Pinpoint the cell where the given text exists, returning its [x, y] midpoint coordinate. 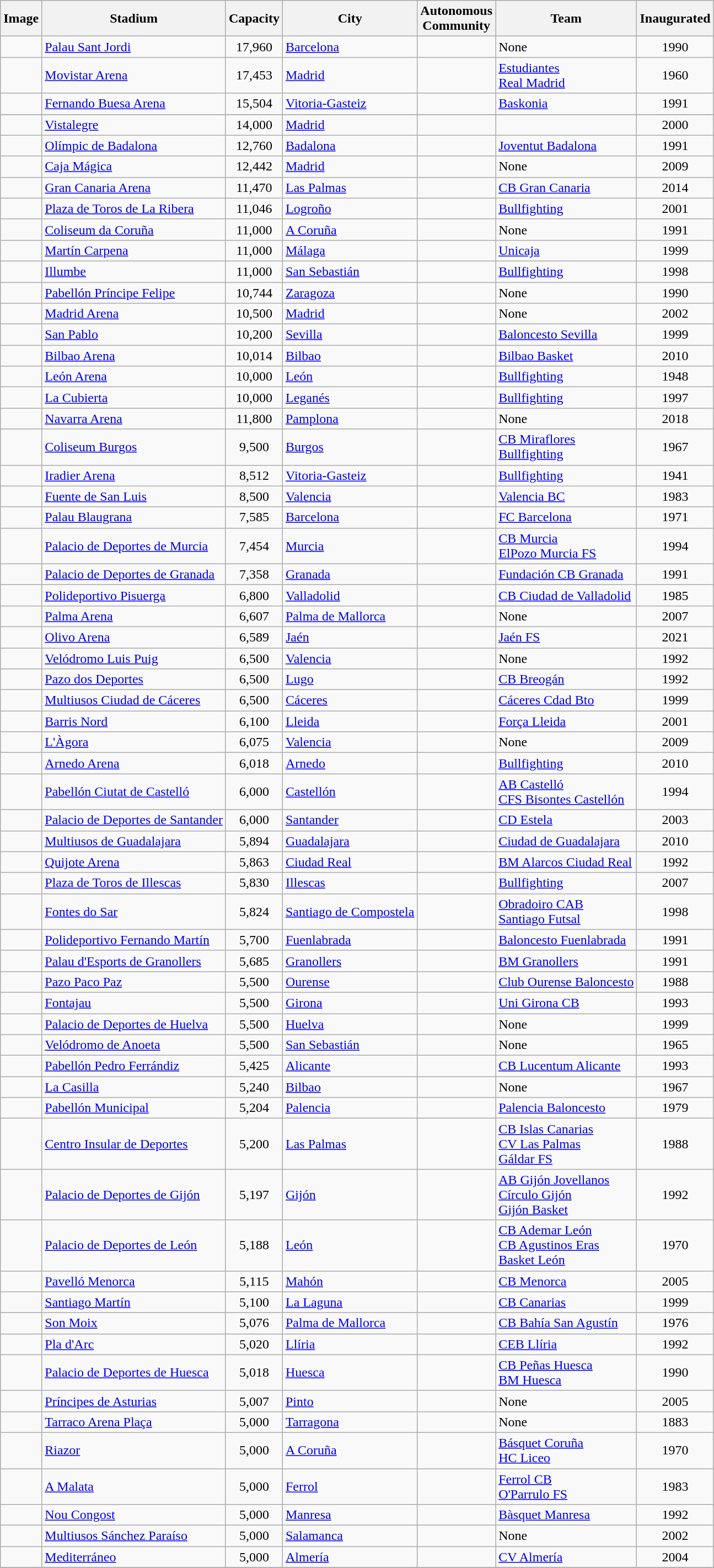
Ciudad Real [350, 862]
CB Breogán [566, 679]
Pavelló Menorca [134, 1281]
Pamplona [350, 419]
5,685 [254, 961]
Pabellón Ciutat de Castelló [134, 792]
Martín Carpena [134, 250]
Olímpic de Badalona [134, 146]
Murcia [350, 546]
11,470 [254, 188]
17,453 [254, 75]
Girona [350, 1003]
15,504 [254, 104]
1976 [675, 1323]
Santiago de Compostela [350, 911]
1941 [675, 475]
1883 [675, 1422]
2021 [675, 637]
Jaén [350, 637]
Arnedo [350, 763]
Palacio de Deportes de Huesca [134, 1372]
Navarra Arena [134, 419]
Lleida [350, 721]
Fontajau [134, 1003]
Pabellón Príncipe Felipe [134, 293]
CB Peñas HuescaBM Huesca [566, 1372]
Palacio de Deportes de Murcia [134, 546]
FC Barcelona [566, 517]
Bilbao Arena [134, 356]
Movistar Arena [134, 75]
L'Àgora [134, 742]
Riazor [134, 1451]
Huesca [350, 1372]
Zaragoza [350, 293]
Ferrol CBO'Parrulo FS [566, 1486]
Ferrol [350, 1486]
1979 [675, 1108]
A Malata [134, 1486]
Palencia Baloncesto [566, 1108]
Multiusos de Guadalajara [134, 841]
AutonomousCommunity [457, 19]
1997 [675, 398]
Arnedo Arena [134, 763]
5,863 [254, 862]
Pinto [350, 1401]
1960 [675, 75]
Plaza de Toros de La Ribera [134, 208]
5,204 [254, 1108]
CB Gran Canaria [566, 188]
5,240 [254, 1087]
Pabellón Pedro Ferrándiz [134, 1066]
Barris Nord [134, 721]
5,020 [254, 1344]
6,607 [254, 616]
Leganés [350, 398]
17,960 [254, 47]
Velódromo de Anoeta [134, 1045]
EstudiantesReal Madrid [566, 75]
Pabellón Municipal [134, 1108]
Tarragona [350, 1422]
CB MirafloresBullfighting [566, 447]
Multiusos Sánchez Paraíso [134, 1536]
Image [21, 19]
Coliseum da Coruña [134, 229]
7,358 [254, 574]
Joventut Badalona [566, 146]
Stadium [134, 19]
2018 [675, 419]
Velódromo Luis Puig [134, 658]
10,744 [254, 293]
2014 [675, 188]
Palacio de Deportes de Granada [134, 574]
6,075 [254, 742]
5,894 [254, 841]
CB Ciudad de Valladolid [566, 595]
Gran Canaria Arena [134, 188]
9,500 [254, 447]
Santiago Martín [134, 1302]
Castellón [350, 792]
Granada [350, 574]
5,197 [254, 1195]
BM Alarcos Ciudad Real [566, 862]
Palma Arena [134, 616]
Obradoiro CABSantiago Futsal [566, 911]
Olivo Arena [134, 637]
Unicaja [566, 250]
Burgos [350, 447]
CB Bahía San Agustín [566, 1323]
Palencia [350, 1108]
CB Ademar LeónCB Agustinos ErasBasket León [566, 1245]
CB Menorca [566, 1281]
Huelva [350, 1024]
CV Almería [566, 1557]
Força Lleida [566, 721]
1965 [675, 1045]
5,425 [254, 1066]
Mediterráneo [134, 1557]
5,100 [254, 1302]
Palau d'Esports de Granollers [134, 961]
Valencia BC [566, 496]
Illumbe [134, 271]
7,454 [254, 546]
Mahón [350, 1281]
2004 [675, 1557]
Palau Blaugrana [134, 517]
La Cubierta [134, 398]
Fernando Buesa Arena [134, 104]
Ourense [350, 982]
5,200 [254, 1144]
5,830 [254, 883]
Badalona [350, 146]
5,018 [254, 1372]
2000 [675, 125]
AB Gijón JovellanosCírculo GijónGijón Basket [566, 1195]
8,500 [254, 496]
Caja Mágica [134, 167]
10,200 [254, 335]
7,585 [254, 517]
Coliseum Burgos [134, 447]
5,188 [254, 1245]
Pazo Paco Paz [134, 982]
City [350, 19]
Fundación CB Granada [566, 574]
10,014 [254, 356]
Plaza de Toros de Illescas [134, 883]
La Laguna [350, 1302]
Logroño [350, 208]
12,760 [254, 146]
Málaga [350, 250]
Pazo dos Deportes [134, 679]
San Pablo [134, 335]
CB Islas CanariasCV Las PalmasGáldar FS [566, 1144]
Pla d'Arc [134, 1344]
CB Canarias [566, 1302]
Cáceres Cdad Bto [566, 700]
Baloncesto Sevilla [566, 335]
Tarraco Arena Plaça [134, 1422]
Santander [350, 820]
14,000 [254, 125]
Manresa [350, 1515]
6,589 [254, 637]
Team [566, 19]
Salamanca [350, 1536]
Centro Insular de Deportes [134, 1144]
5,007 [254, 1401]
Palacio de Deportes de León [134, 1245]
Sevilla [350, 335]
Uni Girona CB [566, 1003]
Almería [350, 1557]
Valladolid [350, 595]
Quijote Arena [134, 862]
Básquet CoruñaHC Liceo [566, 1451]
Bilbao Basket [566, 356]
Palacio de Deportes de Gijón [134, 1195]
BM Granollers [566, 961]
CB MurciaElPozo Murcia FS [566, 546]
Capacity [254, 19]
Nou Congost [134, 1515]
Inaugurated [675, 19]
León Arena [134, 377]
CB Lucentum Alicante [566, 1066]
Gijón [350, 1195]
Illescas [350, 883]
CEB Llíria [566, 1344]
Polideportivo Pisuerga [134, 595]
2003 [675, 820]
Palacio de Deportes de Santander [134, 820]
Fuente de San Luis [134, 496]
Jaén FS [566, 637]
6,100 [254, 721]
Baloncesto Fuenlabrada [566, 940]
Baskonia [566, 104]
11,046 [254, 208]
Lugo [350, 679]
Palacio de Deportes de Huelva [134, 1024]
Granollers [350, 961]
Fuenlabrada [350, 940]
Madrid Arena [134, 314]
Guadalajara [350, 841]
La Casilla [134, 1087]
5,076 [254, 1323]
Cáceres [350, 700]
Vistalegre [134, 125]
12,442 [254, 167]
6,018 [254, 763]
CD Estela [566, 820]
Palau Sant Jordi [134, 47]
Alicante [350, 1066]
11,800 [254, 419]
Príncipes de Asturias [134, 1401]
5,824 [254, 911]
Multiusos Ciudad de Cáceres [134, 700]
6,800 [254, 595]
Fontes do Sar [134, 911]
5,700 [254, 940]
10,500 [254, 314]
Bàsquet Manresa [566, 1515]
AB CastellóCFS Bisontes Castellón [566, 792]
5,115 [254, 1281]
1948 [675, 377]
1971 [675, 517]
1985 [675, 595]
Iradier Arena [134, 475]
Ciudad de Guadalajara [566, 841]
Llíria [350, 1344]
Club Ourense Baloncesto [566, 982]
Son Moix [134, 1323]
Polideportivo Fernando Martín [134, 940]
8,512 [254, 475]
